Extract the [X, Y] coordinate from the center of the cell holding the provided text.  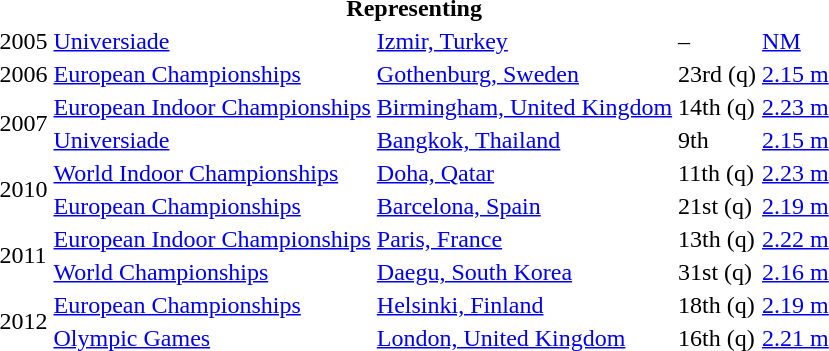
Birmingham, United Kingdom [524, 107]
Helsinki, Finland [524, 305]
– [718, 41]
World Indoor Championships [212, 173]
21st (q) [718, 206]
Doha, Qatar [524, 173]
Paris, France [524, 239]
13th (q) [718, 239]
14th (q) [718, 107]
World Championships [212, 272]
Izmir, Turkey [524, 41]
Bangkok, Thailand [524, 140]
18th (q) [718, 305]
9th [718, 140]
Gothenburg, Sweden [524, 74]
31st (q) [718, 272]
11th (q) [718, 173]
Barcelona, Spain [524, 206]
Daegu, South Korea [524, 272]
23rd (q) [718, 74]
